Return (x, y) of the center of cell containing provided text 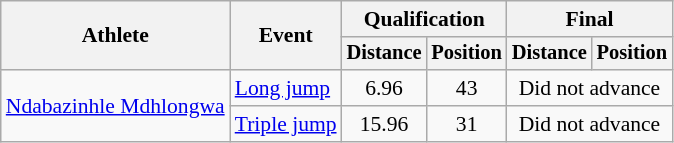
6.96 (384, 88)
Ndabazinhle Mdhlongwa (116, 106)
15.96 (384, 124)
Final (590, 19)
Qualification (424, 19)
Long jump (286, 88)
31 (466, 124)
43 (466, 88)
Event (286, 36)
Triple jump (286, 124)
Athlete (116, 36)
